Identify which cell holds the provided text, then report its (X, Y) central coordinate. 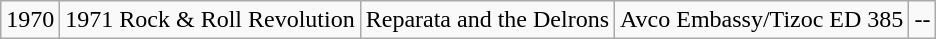
Reparata and the Delrons (487, 20)
Avco Embassy/Tizoc ED 385 (762, 20)
1970 (30, 20)
1971 Rock & Roll Revolution (210, 20)
-- (922, 20)
